Output the (X, Y) coordinate of the center of the cell containing the given text.  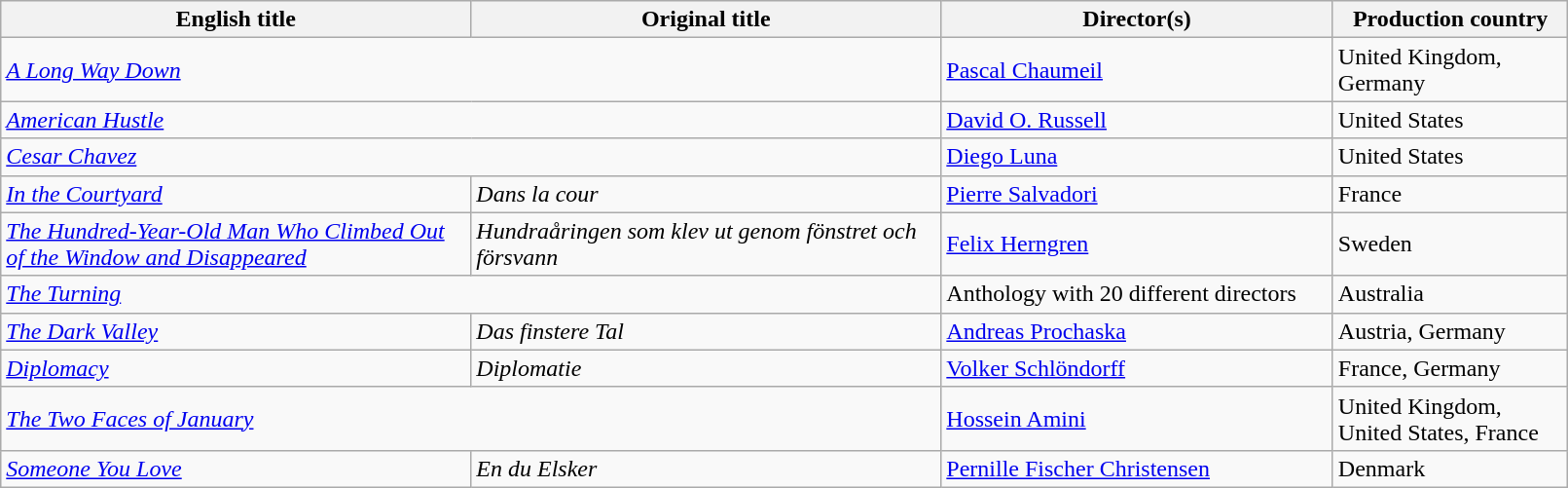
Pascal Chaumeil (1137, 70)
Pernille Fischer Christensen (1137, 469)
Pierre Salvadori (1137, 194)
Someone You Love (236, 469)
France, Germany (1450, 368)
American Hustle (471, 120)
Diplomatie (707, 368)
Australia (1450, 294)
Diplomacy (236, 368)
Hundraåringen som klev ut genom fönstret och försvann (707, 244)
En du Elsker (707, 469)
Production country (1450, 19)
Volker Schlöndorff (1137, 368)
Sweden (1450, 244)
Anthology with 20 different directors (1137, 294)
Dans la cour (707, 194)
United Kingdom, United States, France (1450, 419)
In the Courtyard (236, 194)
Hossein Amini (1137, 419)
Andreas Prochaska (1137, 331)
France (1450, 194)
The Two Faces of January (471, 419)
The Dark Valley (236, 331)
The Turning (471, 294)
Diego Luna (1137, 157)
Felix Herngren (1137, 244)
English title (236, 19)
Director(s) (1137, 19)
Cesar Chavez (471, 157)
A Long Way Down (471, 70)
Austria, Germany (1450, 331)
United Kingdom, Germany (1450, 70)
Das finstere Tal (707, 331)
The Hundred-Year-Old Man Who Climbed Out of the Window and Disappeared (236, 244)
Original title (707, 19)
Denmark (1450, 469)
David O. Russell (1137, 120)
